Find where the given text appears and provide that cell's center as (X, Y) coordinate. 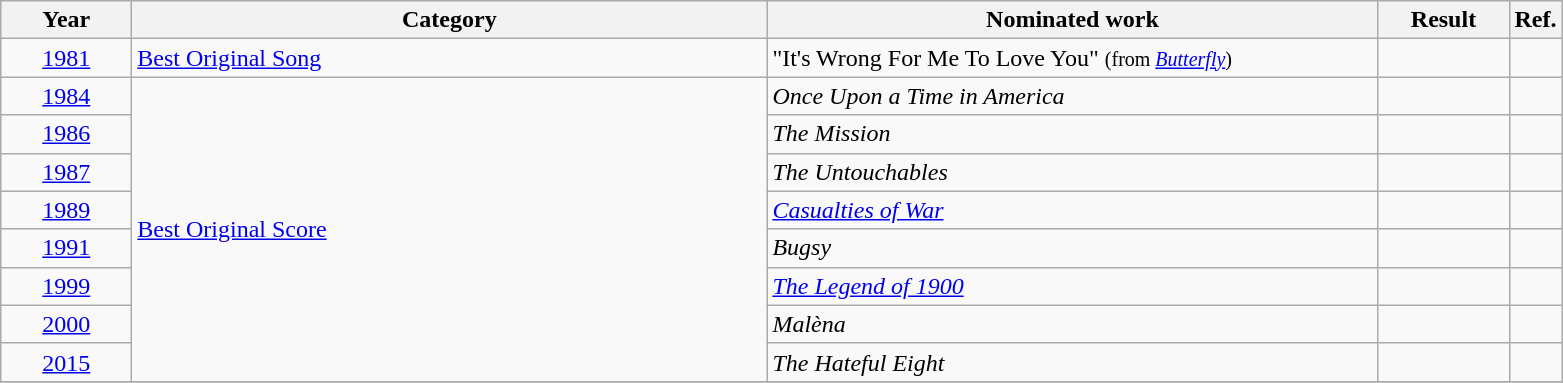
1981 (66, 58)
Category (450, 20)
1991 (66, 248)
Ref. (1536, 20)
2015 (66, 362)
2000 (66, 324)
1986 (66, 134)
Malèna (1072, 324)
Year (66, 20)
Bugsy (1072, 248)
Nominated work (1072, 20)
Once Upon a Time in America (1072, 96)
1989 (66, 210)
The Hateful Eight (1072, 362)
Best Original Song (450, 58)
The Mission (1072, 134)
1987 (66, 172)
Casualties of War (1072, 210)
Best Original Score (450, 229)
"It's Wrong For Me To Love You" (from Butterfly) (1072, 58)
1984 (66, 96)
1999 (66, 286)
The Legend of 1900 (1072, 286)
The Untouchables (1072, 172)
Result (1444, 20)
